Search for the cell housing the specified text and yield its (x, y) center coordinate. 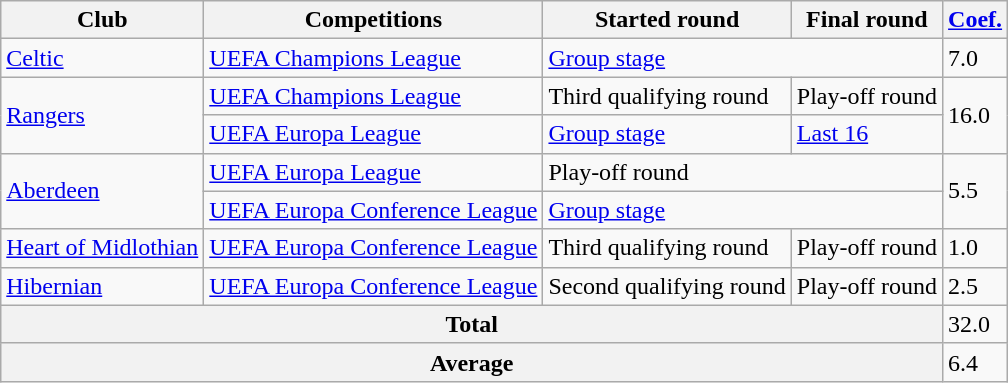
7.0 (976, 58)
32.0 (976, 324)
Club (102, 20)
Rangers (102, 115)
Started round (667, 20)
Last 16 (866, 134)
Heart of Midlothian (102, 248)
16.0 (976, 115)
Total (472, 324)
2.5 (976, 286)
1.0 (976, 248)
Aberdeen (102, 191)
Final round (866, 20)
Celtic (102, 58)
Competitions (374, 20)
6.4 (976, 362)
Second qualifying round (667, 286)
Average (472, 362)
Hibernian (102, 286)
Coef. (976, 20)
5.5 (976, 191)
